For the text-containing cell, return its midpoint in (X, Y) coordinate format. 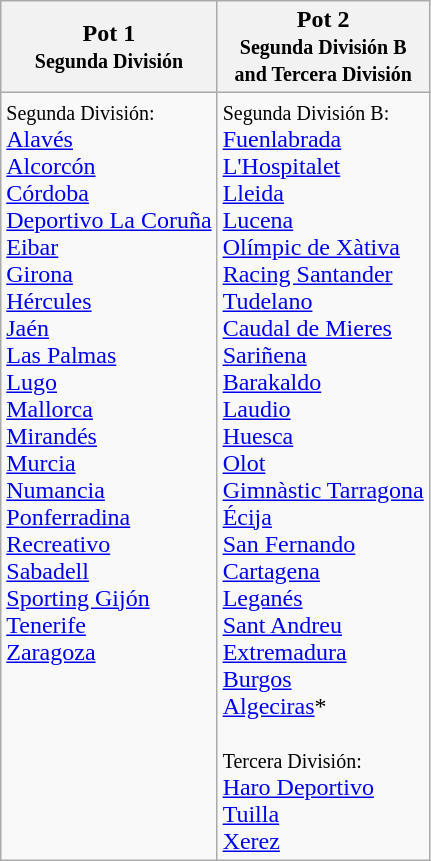
Pot 1Segunda División (109, 47)
Pot 2Segunda División Band Tercera División (323, 47)
